For the text-containing cell, return its midpoint in (X, Y) coordinate format. 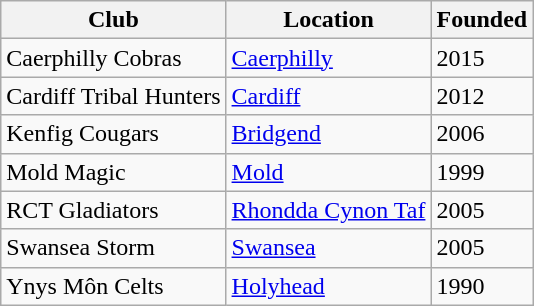
Location (328, 20)
1990 (482, 286)
Swansea Storm (114, 248)
Mold Magic (114, 172)
Mold (328, 172)
Cardiff Tribal Hunters (114, 96)
Kenfig Cougars (114, 134)
Founded (482, 20)
2015 (482, 58)
Caerphilly (328, 58)
RCT Gladiators (114, 210)
Swansea (328, 248)
Caerphilly Cobras (114, 58)
Club (114, 20)
Ynys Môn Celts (114, 286)
2006 (482, 134)
1999 (482, 172)
Holyhead (328, 286)
2012 (482, 96)
Rhondda Cynon Taf (328, 210)
Cardiff (328, 96)
Bridgend (328, 134)
